Capture the cell that displays the provided text and extract its [x, y] central coordinate. 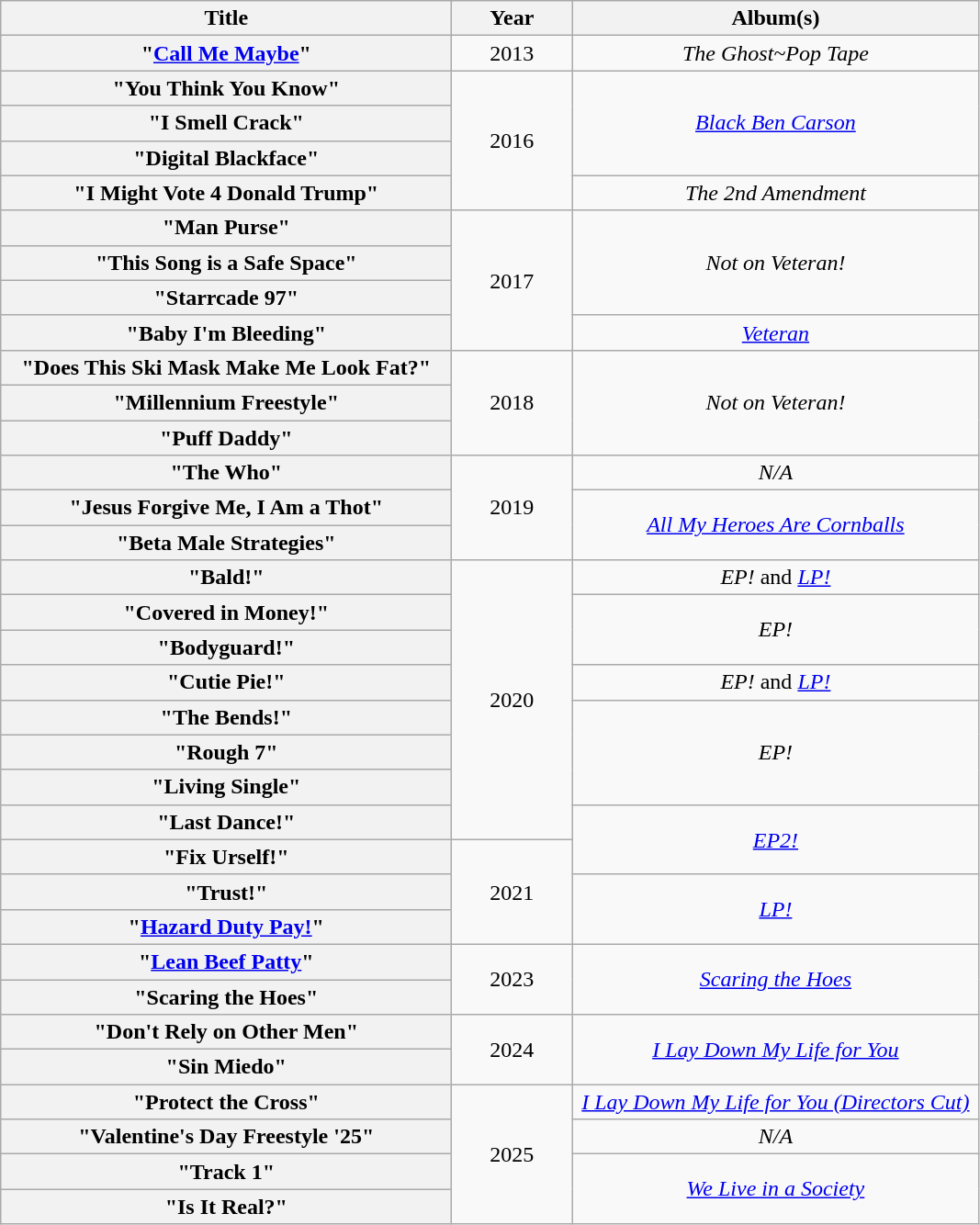
"You Think You Know" [226, 88]
"Cutie Pie!" [226, 682]
2024 [513, 1050]
"Rough 7" [226, 752]
2021 [513, 892]
The 2nd Amendment [775, 193]
"Jesus Forgive Me, I Am a Thot" [226, 508]
"Trust!" [226, 892]
"This Song is a Safe Space" [226, 263]
"Last Dance!" [226, 822]
"I Smell Crack" [226, 123]
"Call Me Maybe" [226, 53]
"Baby I'm Bleeding" [226, 332]
Album(s) [775, 18]
We Live in a Society [775, 1189]
EP2! [775, 839]
"Don't Rely on Other Men" [226, 1032]
2017 [513, 280]
Year [513, 18]
"Valentine's Day Freestyle '25" [226, 1137]
"Bodyguard!" [226, 647]
"Does This Ski Mask Make Me Look Fat?" [226, 367]
"Protect the Cross" [226, 1102]
"I Might Vote 4 Donald Trump" [226, 193]
2018 [513, 402]
2020 [513, 700]
"Bald!" [226, 578]
"Digital Blackface" [226, 158]
"Puff Daddy" [226, 438]
All My Heroes Are Cornballs [775, 525]
"Track 1" [226, 1172]
"Is It Real?" [226, 1207]
"The Who" [226, 473]
"Scaring the Hoes" [226, 996]
"Sin Miedo" [226, 1067]
2013 [513, 53]
"Millennium Freestyle" [226, 402]
"Covered in Money!" [226, 612]
2025 [513, 1154]
I Lay Down My Life for You [775, 1050]
LP! [775, 909]
I Lay Down My Life for You (Directors Cut) [775, 1102]
2019 [513, 508]
"The Bends!" [226, 717]
"Lean Beef Patty" [226, 961]
Black Ben Carson [775, 123]
"Man Purse" [226, 228]
"Living Single" [226, 787]
2016 [513, 140]
2023 [513, 979]
The Ghost~Pop Tape [775, 53]
Scaring the Hoes [775, 979]
Title [226, 18]
"Starrcade 97" [226, 298]
"Fix Urself!" [226, 857]
"Beta Male Strategies" [226, 543]
Veteran [775, 332]
"Hazard Duty Pay!" [226, 927]
